Detect which cell encompasses the target text, then output its [X, Y] center coordinate. 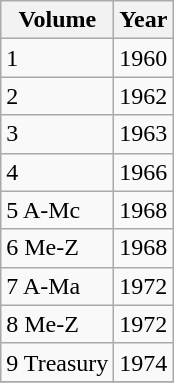
Year [144, 20]
1966 [144, 172]
1962 [144, 96]
8 Me-Z [58, 324]
1974 [144, 362]
2 [58, 96]
1960 [144, 58]
9 Treasury [58, 362]
4 [58, 172]
6 Me-Z [58, 248]
5 A-Mc [58, 210]
7 A-Ma [58, 286]
3 [58, 134]
Volume [58, 20]
1963 [144, 134]
1 [58, 58]
